Find where the given text appears and provide that cell's center as (x, y) coordinate. 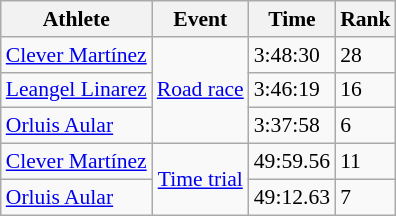
Road race (200, 90)
6 (366, 126)
3:46:19 (292, 90)
Time (292, 19)
49:59.56 (292, 162)
7 (366, 197)
Athlete (76, 19)
Event (200, 19)
Leangel Linarez (76, 90)
3:48:30 (292, 55)
49:12.63 (292, 197)
28 (366, 55)
Time trial (200, 180)
16 (366, 90)
3:37:58 (292, 126)
11 (366, 162)
Rank (366, 19)
